Capture the cell that displays the provided text and extract its [x, y] central coordinate. 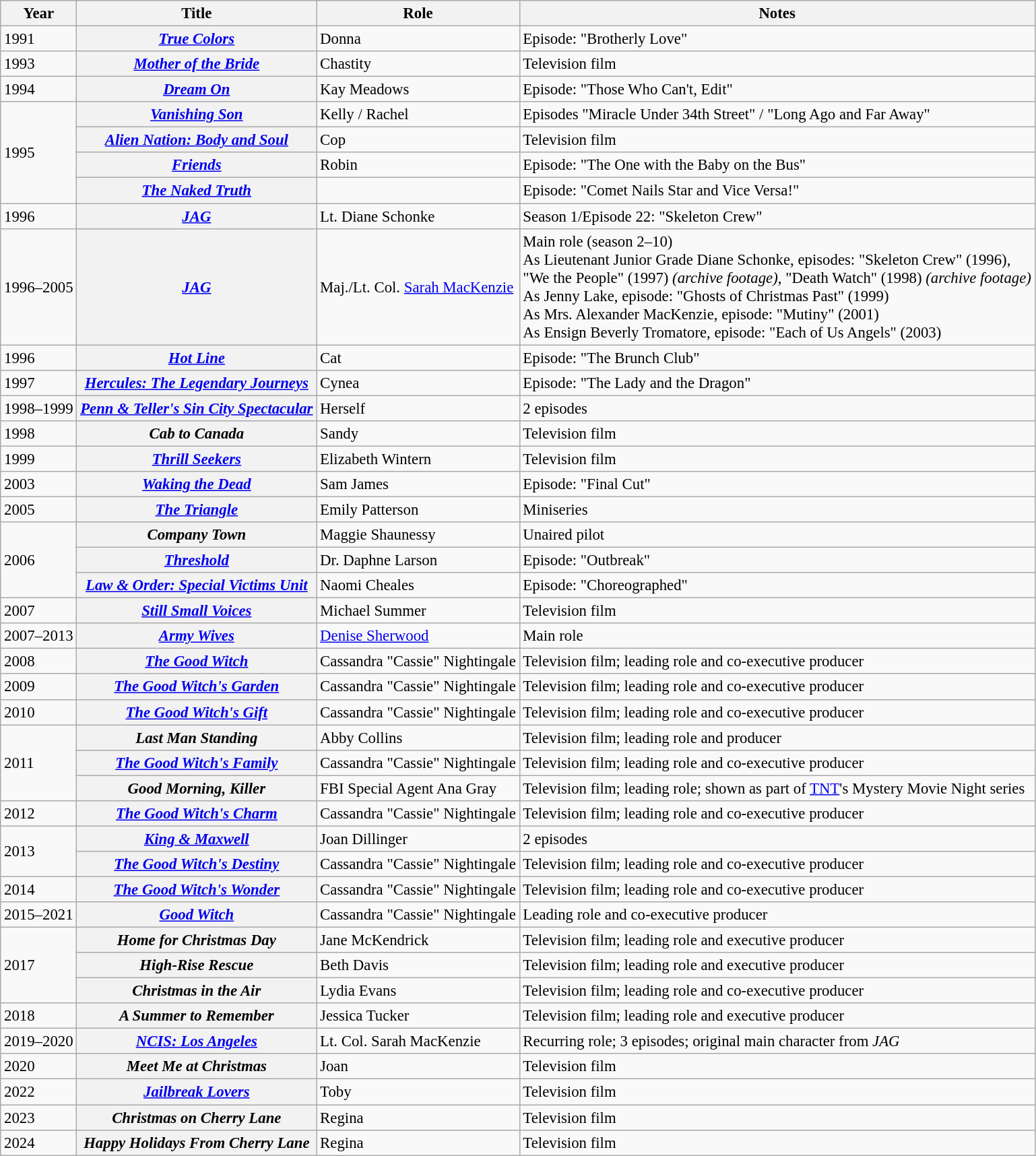
The Triangle [197, 509]
Meet Me at Christmas [197, 1066]
Last Man Standing [197, 738]
Chastity [418, 64]
1994 [39, 90]
Lt. Col. Sarah MacKenzie [418, 1041]
Naomi Cheales [418, 585]
Main role [777, 636]
Good Morning, Killer [197, 788]
2022 [39, 1092]
Episode: "Comet Nails Star and Vice Versa!" [777, 191]
2011 [39, 763]
Episode: "Brotherly Love" [777, 39]
The Good Witch [197, 662]
Toby [418, 1092]
Episode: "Choreographed" [777, 585]
A Summer to Remember [197, 1016]
High-Rise Rescue [197, 965]
Episode: "The Brunch Club" [777, 358]
2005 [39, 509]
1996–2005 [39, 287]
Television film; leading role and producer [777, 738]
Michael Summer [418, 611]
Episode: "The One with the Baby on the Bus" [777, 165]
FBI Special Agent Ana Gray [418, 788]
1993 [39, 64]
Jailbreak Lovers [197, 1092]
2017 [39, 966]
Dr. Daphne Larson [418, 560]
Jane McKendrick [418, 940]
Elizabeth Wintern [418, 459]
Title [197, 13]
Episode: "Outbreak" [777, 560]
Television film; leading role; shown as part of TNT's Mystery Movie Night series [777, 788]
Thrill Seekers [197, 459]
The Good Witch's Wonder [197, 889]
Sam James [418, 484]
Donna [418, 39]
Sandy [418, 434]
Penn & Teller's Sin City Spectacular [197, 408]
Maj./Lt. Col. Sarah MacKenzie [418, 287]
Beth Davis [418, 965]
Lydia Evans [418, 991]
Home for Christmas Day [197, 940]
2013 [39, 852]
Hercules: The Legendary Journeys [197, 383]
Episode: "Those Who Can't, Edit" [777, 90]
Miniseries [777, 509]
Hot Line [197, 358]
Role [418, 13]
Emily Patterson [418, 509]
Army Wives [197, 636]
2015–2021 [39, 915]
Joan Dillinger [418, 839]
Denise Sherwood [418, 636]
1998–1999 [39, 408]
NCIS: Los Angeles [197, 1041]
Leading role and co-executive producer [777, 915]
1999 [39, 459]
2019–2020 [39, 1041]
Herself [418, 408]
Kelly / Rachel [418, 115]
Christmas on Cherry Lane [197, 1118]
Episode: "Final Cut" [777, 484]
2007 [39, 611]
2020 [39, 1066]
The Good Witch's Charm [197, 814]
Maggie Shaunessy [418, 535]
Law & Order: Special Victims Unit [197, 585]
Good Witch [197, 915]
Year [39, 13]
2018 [39, 1016]
2023 [39, 1118]
Alien Nation: Body and Soul [197, 140]
Kay Meadows [418, 90]
Christmas in the Air [197, 991]
The Naked Truth [197, 191]
The Good Witch's Family [197, 763]
Happy Holidays From Cherry Lane [197, 1143]
2003 [39, 484]
Jessica Tucker [418, 1016]
Season 1/Episode 22: "Skeleton Crew" [777, 216]
Cop [418, 140]
Dream On [197, 90]
1995 [39, 152]
Lt. Diane Schonke [418, 216]
Notes [777, 13]
Robin [418, 165]
The Good Witch's Gift [197, 712]
2006 [39, 560]
Joan [418, 1066]
2007–2013 [39, 636]
Unaired pilot [777, 535]
1998 [39, 434]
Abby Collins [418, 738]
Company Town [197, 535]
2009 [39, 687]
True Colors [197, 39]
2008 [39, 662]
The Good Witch's Garden [197, 687]
2010 [39, 712]
Cab to Canada [197, 434]
Episodes "Miracle Under 34th Street" / "Long Ago and Far Away" [777, 115]
2012 [39, 814]
Waking the Dead [197, 484]
Episode: "The Lady and the Dragon" [777, 383]
Mother of the Bride [197, 64]
2014 [39, 889]
The Good Witch's Destiny [197, 864]
King & Maxwell [197, 839]
1997 [39, 383]
Cynea [418, 383]
2024 [39, 1143]
1991 [39, 39]
Recurring role; 3 episodes; original main character from JAG [777, 1041]
Still Small Voices [197, 611]
Friends [197, 165]
Threshold [197, 560]
Vanishing Son [197, 115]
Cat [418, 358]
